From the cell containing the given text, extract its center point as (X, Y) coordinate. 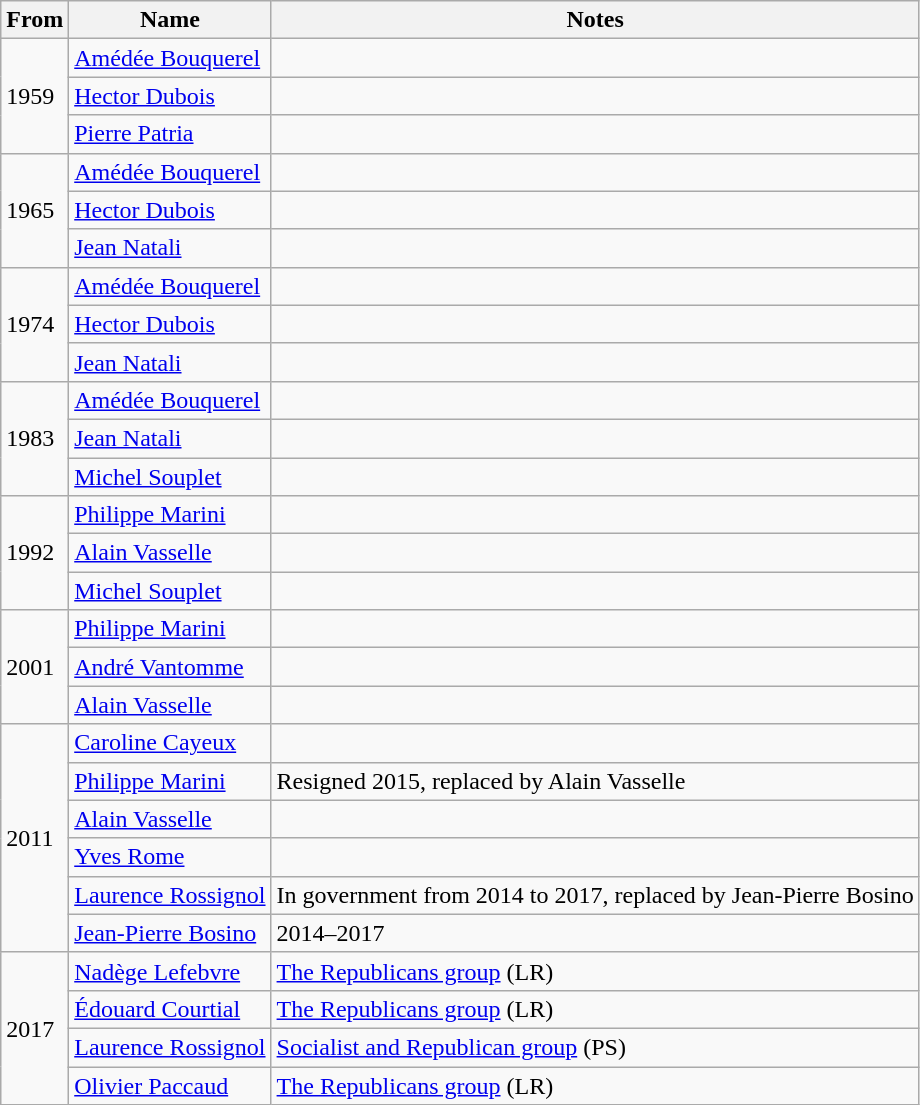
Caroline Cayeux (170, 743)
Jean-Pierre Bosino (170, 933)
André Vantomme (170, 667)
2001 (35, 667)
1974 (35, 324)
Olivier Paccaud (170, 1085)
Pierre Patria (170, 134)
Name (170, 20)
1983 (35, 438)
2017 (35, 1028)
2014–2017 (595, 933)
Nadège Lefebvre (170, 971)
Yves Rome (170, 857)
Édouard Courtial (170, 1009)
In government from 2014 to 2017, replaced by Jean-Pierre Bosino (595, 895)
Resigned 2015, replaced by Alain Vasselle (595, 781)
1965 (35, 210)
From (35, 20)
1992 (35, 553)
Socialist and Republican group (PS) (595, 1047)
1959 (35, 96)
Notes (595, 20)
2011 (35, 838)
